Output the [X, Y] coordinate of the center of the cell containing the given text.  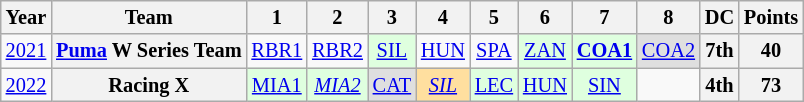
RBR1 [276, 51]
CAT [392, 85]
2021 [26, 51]
RBR2 [338, 51]
MIA2 [338, 85]
6 [545, 17]
Racing X [148, 85]
SPA [494, 51]
5 [494, 17]
Puma W Series Team [148, 51]
DC [720, 17]
4th [720, 85]
2 [338, 17]
40 [771, 51]
7 [604, 17]
2022 [26, 85]
LEC [494, 85]
Team [148, 17]
COA1 [604, 51]
3 [392, 17]
73 [771, 85]
8 [668, 17]
SIN [604, 85]
1 [276, 17]
7th [720, 51]
COA2 [668, 51]
Points [771, 17]
4 [443, 17]
ZAN [545, 51]
Year [26, 17]
MIA1 [276, 85]
